Search for the cell housing the specified text and yield its (X, Y) center coordinate. 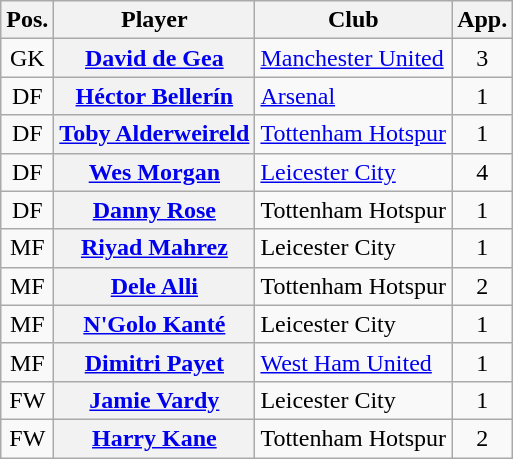
App. (482, 20)
Harry Kane (154, 438)
Dimitri Payet (154, 362)
Player (154, 20)
3 (482, 58)
Dele Alli (154, 286)
Wes Morgan (154, 172)
Club (354, 20)
David de Gea (154, 58)
Riyad Mahrez (154, 248)
4 (482, 172)
Manchester United (354, 58)
Héctor Bellerín (154, 96)
Jamie Vardy (154, 400)
GK (28, 58)
Arsenal (354, 96)
West Ham United (354, 362)
Pos. (28, 20)
N'Golo Kanté (154, 324)
Danny Rose (154, 210)
Toby Alderweireld (154, 134)
